Return the [x, y] coordinate for the center point of the cell that contains the specified text.  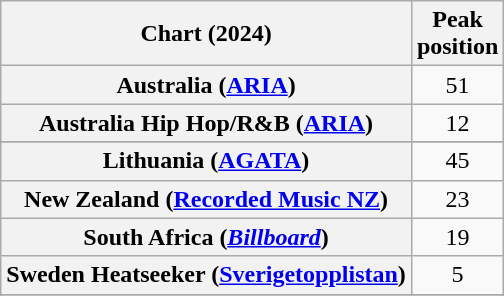
51 [457, 85]
South Africa (Billboard) [206, 237]
Lithuania (AGATA) [206, 161]
Sweden Heatseeker (Sverigetopplistan) [206, 275]
Australia (ARIA) [206, 85]
45 [457, 161]
5 [457, 275]
Chart (2024) [206, 34]
New Zealand (Recorded Music NZ) [206, 199]
12 [457, 123]
19 [457, 237]
Australia Hip Hop/R&B (ARIA) [206, 123]
23 [457, 199]
Peakposition [457, 34]
